Search for the cell housing the specified text and yield its [X, Y] center coordinate. 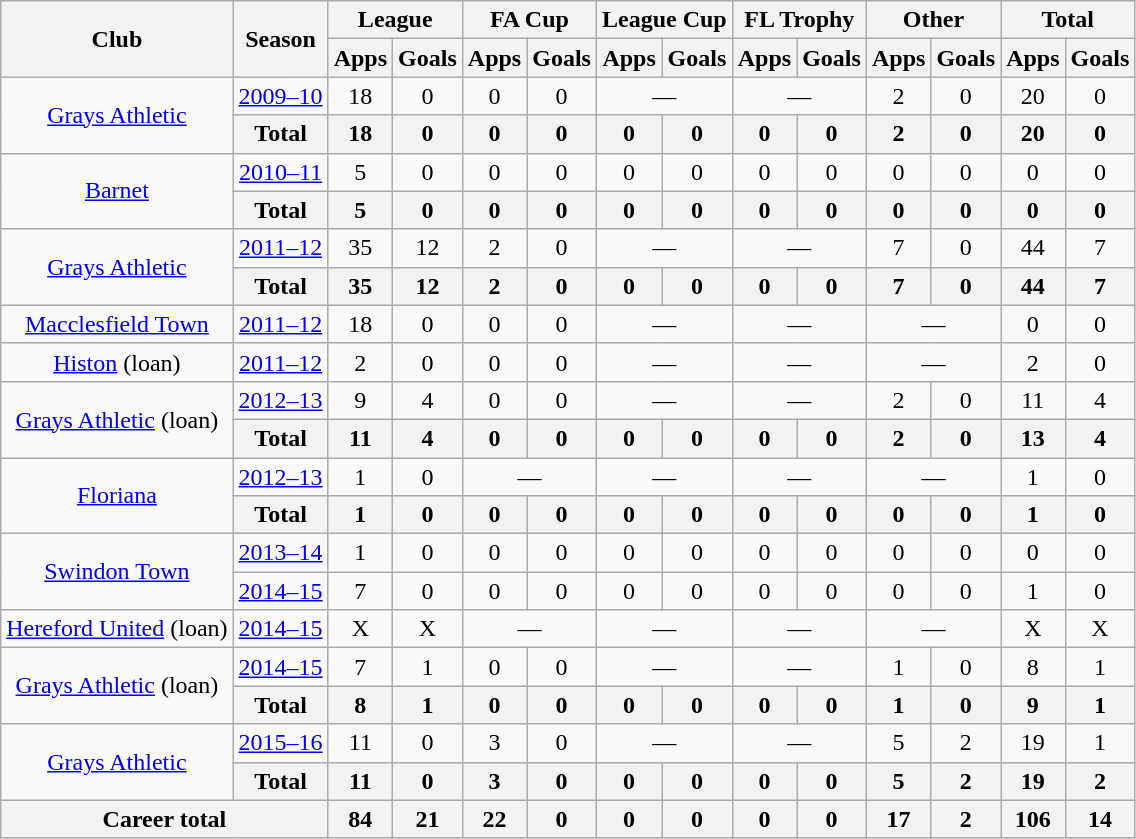
FL Trophy [799, 20]
Macclesfield Town [117, 324]
League [395, 20]
Floriana [117, 496]
Season [280, 39]
FA Cup [529, 20]
2013–14 [280, 553]
14 [1100, 819]
13 [1033, 438]
2010–11 [280, 172]
2009–10 [280, 96]
Swindon Town [117, 572]
106 [1033, 819]
Other [933, 20]
22 [494, 819]
17 [898, 819]
Barnet [117, 191]
2015–16 [280, 743]
21 [428, 819]
84 [360, 819]
Hereford United (loan) [117, 629]
Career total [164, 819]
Histon (loan) [117, 362]
League Cup [664, 20]
Club [117, 39]
